For the text-containing cell, return its midpoint in (x, y) coordinate format. 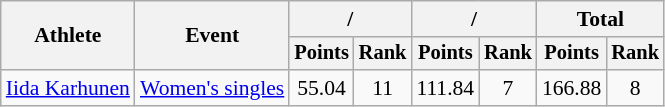
Iida Karhunen (68, 88)
111.84 (445, 88)
Athlete (68, 36)
7 (508, 88)
55.04 (321, 88)
Women's singles (212, 88)
Event (212, 36)
8 (635, 88)
Total (600, 19)
11 (383, 88)
166.88 (572, 88)
